Return (X, Y) of the center of cell containing provided text 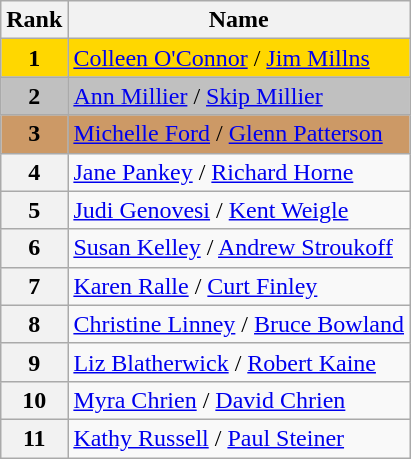
3 (34, 134)
Colleen O'Connor / Jim Millns (239, 58)
1 (34, 58)
Karen Ralle / Curt Finley (239, 286)
9 (34, 362)
6 (34, 248)
Jane Pankey / Richard Horne (239, 172)
4 (34, 172)
Name (239, 20)
7 (34, 286)
Christine Linney / Bruce Bowland (239, 324)
10 (34, 400)
2 (34, 96)
Susan Kelley / Andrew Stroukoff (239, 248)
8 (34, 324)
Rank (34, 20)
Judi Genovesi / Kent Weigle (239, 210)
Kathy Russell / Paul Steiner (239, 438)
11 (34, 438)
Michelle Ford / Glenn Patterson (239, 134)
Liz Blatherwick / Robert Kaine (239, 362)
Myra Chrien / David Chrien (239, 400)
5 (34, 210)
Ann Millier / Skip Millier (239, 96)
